Capture the cell that displays the provided text and extract its [x, y] central coordinate. 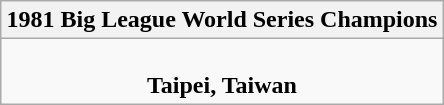
1981 Big League World Series Champions [222, 20]
Taipei, Taiwan [222, 72]
